Capture the cell that displays the provided text and extract its [x, y] central coordinate. 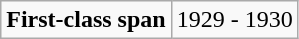
First-class span [86, 20]
1929 - 1930 [234, 20]
